Provide the [X, Y] coordinate of the cell's center where the given text is located.  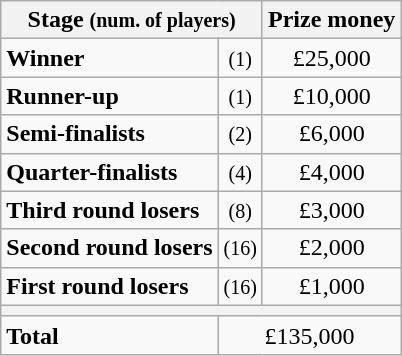
Second round losers [110, 248]
Third round losers [110, 210]
£6,000 [331, 134]
(4) [240, 172]
(2) [240, 134]
£10,000 [331, 96]
Winner [110, 58]
(8) [240, 210]
First round losers [110, 286]
£1,000 [331, 286]
Runner-up [110, 96]
Stage (num. of players) [132, 20]
Semi-finalists [110, 134]
£25,000 [331, 58]
£135,000 [310, 335]
£4,000 [331, 172]
£2,000 [331, 248]
£3,000 [331, 210]
Prize money [331, 20]
Quarter-finalists [110, 172]
Total [110, 335]
